Provide the [x, y] coordinate of the cell's center where the given text is located.  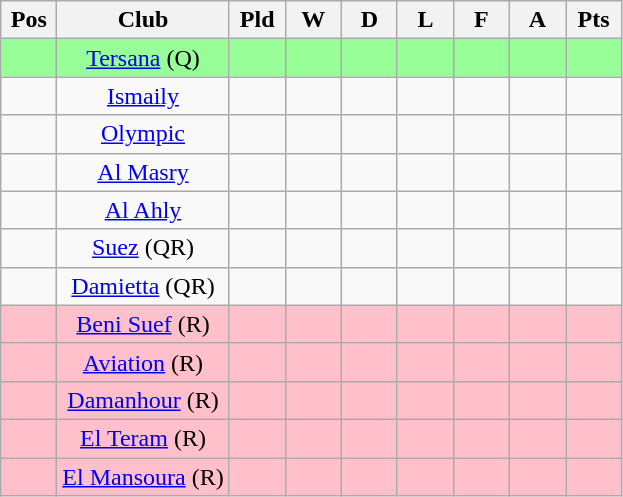
Aviation (R) [143, 362]
Olympic [143, 134]
Club [143, 20]
Ismaily [143, 96]
Pos [29, 20]
Al Masry [143, 172]
F [481, 20]
Damanhour (R) [143, 400]
Al Ahly [143, 210]
D [369, 20]
W [313, 20]
El Mansoura (R) [143, 477]
Suez (QR) [143, 248]
Beni Suef (R) [143, 324]
Tersana (Q) [143, 58]
Pld [257, 20]
Pts [594, 20]
Damietta (QR) [143, 286]
El Teram (R) [143, 438]
A [537, 20]
L [425, 20]
